Determine the [x, y] coordinate at the center of the cell enclosing the given text.  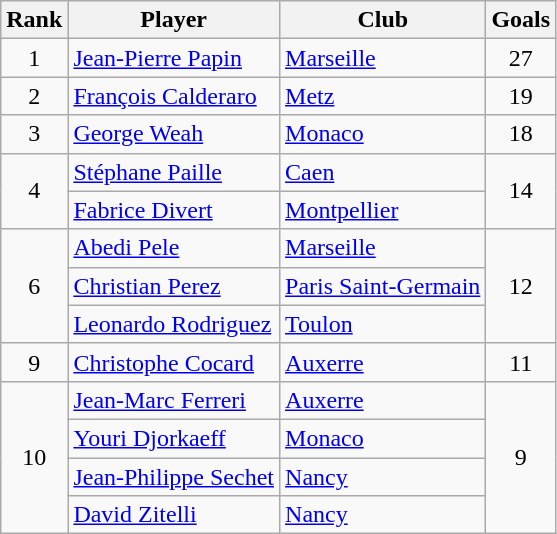
1 [34, 58]
Christophe Cocard [174, 362]
Abedi Pele [174, 248]
Fabrice Divert [174, 210]
Montpellier [383, 210]
Rank [34, 20]
David Zitelli [174, 515]
Metz [383, 96]
11 [521, 362]
Caen [383, 172]
Jean-Marc Ferreri [174, 400]
6 [34, 286]
3 [34, 134]
27 [521, 58]
12 [521, 286]
Club [383, 20]
Stéphane Paille [174, 172]
Goals [521, 20]
Paris Saint-Germain [383, 286]
Youri Djorkaeff [174, 438]
Jean-Philippe Sechet [174, 477]
François Calderaro [174, 96]
Toulon [383, 324]
19 [521, 96]
Jean-Pierre Papin [174, 58]
Leonardo Rodriguez [174, 324]
10 [34, 457]
14 [521, 191]
4 [34, 191]
18 [521, 134]
2 [34, 96]
Player [174, 20]
Christian Perez [174, 286]
George Weah [174, 134]
